Find where the given text appears and provide that cell's center as (x, y) coordinate. 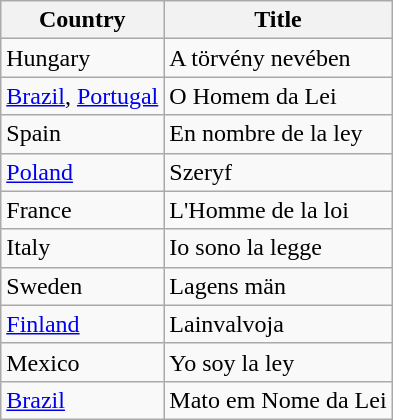
Lagens män (278, 286)
Finland (82, 324)
Mexico (82, 362)
Sweden (82, 286)
En nombre de la ley (278, 134)
Yo soy la ley (278, 362)
Szeryf (278, 172)
Spain (82, 134)
Title (278, 20)
L'Homme de la loi (278, 210)
Poland (82, 172)
Lainvalvoja (278, 324)
Brazil (82, 400)
Brazil, Portugal (82, 96)
A törvény nevében (278, 58)
O Homem da Lei (278, 96)
Io sono la legge (278, 248)
Country (82, 20)
Hungary (82, 58)
Italy (82, 248)
Mato em Nome da Lei (278, 400)
France (82, 210)
